Search for the cell housing the specified text and yield its (X, Y) center coordinate. 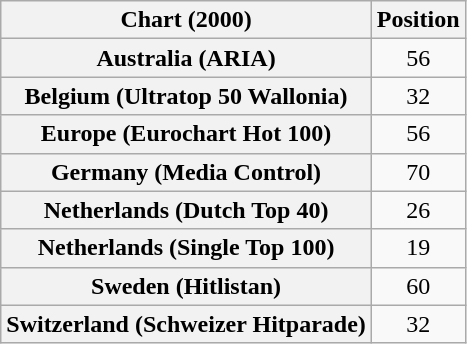
Switzerland (Schweizer Hitparade) (186, 324)
Germany (Media Control) (186, 172)
Europe (Eurochart Hot 100) (186, 134)
26 (418, 210)
Australia (ARIA) (186, 58)
Belgium (Ultratop 50 Wallonia) (186, 96)
70 (418, 172)
60 (418, 286)
Position (418, 20)
Sweden (Hitlistan) (186, 286)
Chart (2000) (186, 20)
Netherlands (Dutch Top 40) (186, 210)
19 (418, 248)
Netherlands (Single Top 100) (186, 248)
